Output the (X, Y) coordinate of the center of the cell containing the given text.  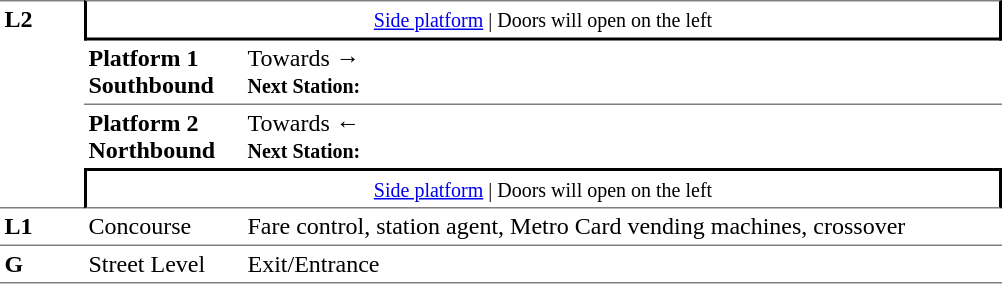
Concourse (164, 226)
L1 (42, 226)
Platform 2Northbound (164, 136)
Towards → Next Station: (622, 72)
G (42, 264)
Platform 1Southbound (164, 72)
Towards ← Next Station: (622, 136)
Street Level (164, 264)
Exit/Entrance (622, 264)
L2 (42, 104)
Fare control, station agent, Metro Card vending machines, crossover (622, 226)
